Search for the cell housing the specified text and yield its (x, y) center coordinate. 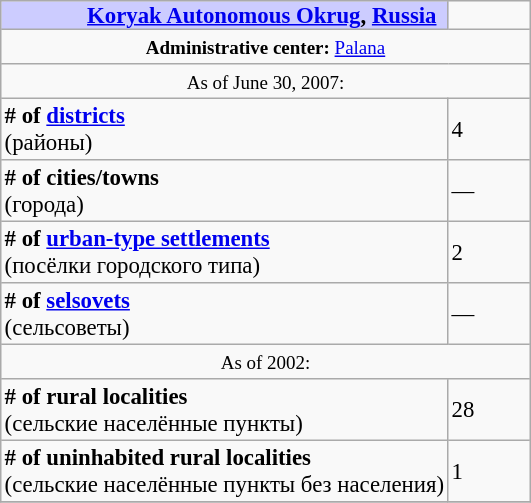
# of uninhabited rural localities(сельские населённые пункты без населения) (224, 471)
# of urban-type settlements(посёлки городского типа) (224, 252)
2 (489, 252)
As of 2002: (266, 361)
As of June 30, 2007: (266, 81)
# of rural localities(сельские населённые пункты) (224, 410)
1 (489, 471)
# of selsovets(сельсоветы) (224, 314)
Koryak Autonomous Okrug, Russia (224, 15)
Administrative center: Palana (266, 46)
# of cities/towns(города) (224, 191)
4 (489, 129)
# of districts(районы) (224, 129)
28 (489, 410)
